Output the (X, Y) coordinate of the center of the cell containing the given text.  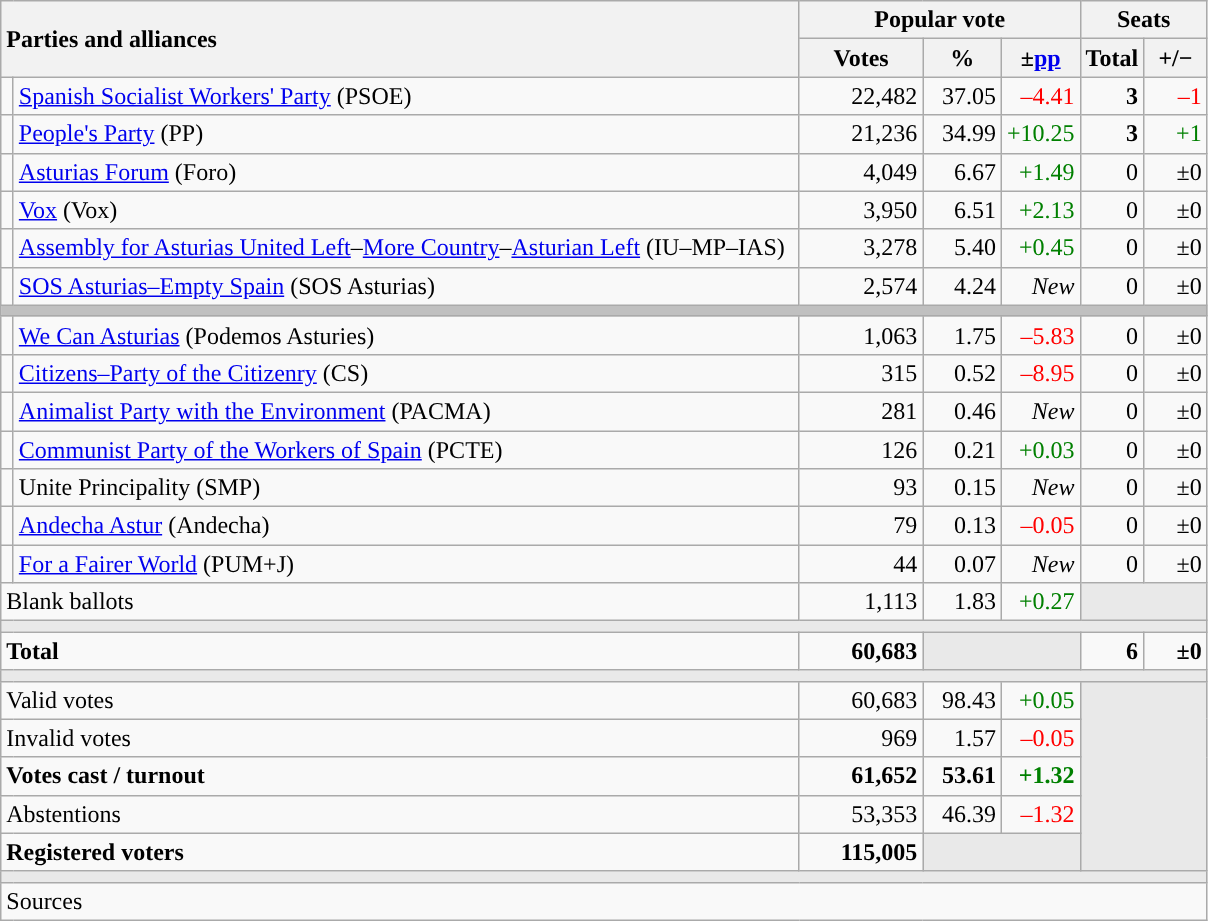
+10.25 (1040, 134)
98.43 (962, 700)
1.83 (962, 602)
4,049 (861, 172)
+0.05 (1040, 700)
Unite Principality (SMP) (406, 488)
Seats (1144, 20)
People's Party (PP) (406, 134)
3,278 (861, 248)
–4.41 (1040, 96)
Assembly for Asturias United Left–More Country–Asturian Left (IU–MP–IAS) (406, 248)
For a Fairer World (PUM+J) (406, 564)
6.51 (962, 210)
SOS Asturias–Empty Spain (SOS Asturias) (406, 286)
Animalist Party with the Environment (PACMA) (406, 411)
+1.49 (1040, 172)
0.52 (962, 373)
115,005 (861, 852)
Valid votes (400, 700)
6 (1112, 651)
Votes (861, 58)
Parties and alliances (400, 39)
1.57 (962, 738)
Votes cast / turnout (400, 776)
Invalid votes (400, 738)
+0.03 (1040, 449)
46.39 (962, 814)
Popular vote (940, 20)
±pp (1040, 58)
1.75 (962, 335)
Communist Party of the Workers of Spain (PCTE) (406, 449)
281 (861, 411)
Asturias Forum (Foro) (406, 172)
1,113 (861, 602)
0.07 (962, 564)
+0.27 (1040, 602)
Spanish Socialist Workers' Party (PSOE) (406, 96)
53.61 (962, 776)
0.21 (962, 449)
Andecha Astur (Andecha) (406, 526)
+2.13 (1040, 210)
Blank ballots (400, 602)
We Can Asturias (Podemos Asturies) (406, 335)
315 (861, 373)
Vox (Vox) (406, 210)
1,063 (861, 335)
3,950 (861, 210)
969 (861, 738)
4.24 (962, 286)
37.05 (962, 96)
0.15 (962, 488)
–1 (1176, 96)
2,574 (861, 286)
93 (861, 488)
+/− (1176, 58)
Registered voters (400, 852)
126 (861, 449)
Sources (604, 901)
+1.32 (1040, 776)
6.67 (962, 172)
Abstentions (400, 814)
–1.32 (1040, 814)
79 (861, 526)
% (962, 58)
–8.95 (1040, 373)
22,482 (861, 96)
61,652 (861, 776)
53,353 (861, 814)
0.46 (962, 411)
5.40 (962, 248)
+1 (1176, 134)
+0.45 (1040, 248)
44 (861, 564)
–5.83 (1040, 335)
21,236 (861, 134)
34.99 (962, 134)
Citizens–Party of the Citizenry (CS) (406, 373)
0.13 (962, 526)
